Identify which cell holds the provided text, then report its [x, y] central coordinate. 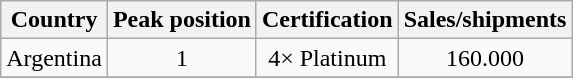
1 [182, 58]
Certification [327, 20]
160.000 [485, 58]
Sales/shipments [485, 20]
Argentina [54, 58]
Peak position [182, 20]
4× Platinum [327, 58]
Country [54, 20]
